Capture the cell that displays the provided text and extract its [X, Y] central coordinate. 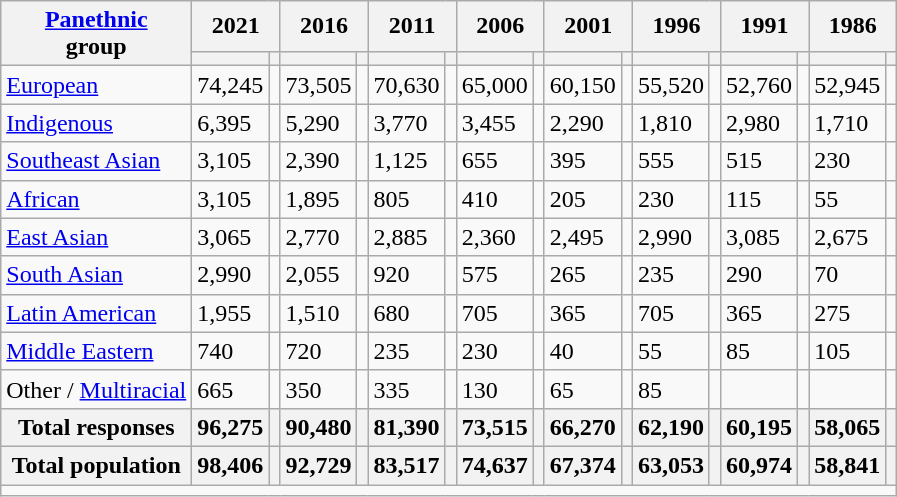
575 [494, 275]
720 [318, 351]
58,065 [848, 427]
90,480 [318, 427]
2,390 [318, 161]
East Asian [96, 237]
1991 [765, 26]
6,395 [230, 123]
2,055 [318, 275]
Latin American [96, 313]
81,390 [406, 427]
62,190 [670, 427]
115 [760, 199]
Total population [96, 465]
665 [230, 389]
555 [670, 161]
92,729 [318, 465]
350 [318, 389]
3,770 [406, 123]
805 [406, 199]
3,065 [230, 237]
67,374 [582, 465]
2,495 [582, 237]
680 [406, 313]
1,955 [230, 313]
Southeast Asian [96, 161]
275 [848, 313]
Other / Multiracial [96, 389]
2,290 [582, 123]
265 [582, 275]
515 [760, 161]
290 [760, 275]
African [96, 199]
3,455 [494, 123]
65,000 [494, 85]
60,195 [760, 427]
2006 [500, 26]
83,517 [406, 465]
205 [582, 199]
410 [494, 199]
40 [582, 351]
655 [494, 161]
52,760 [760, 85]
74,245 [230, 85]
70,630 [406, 85]
Middle Eastern [96, 351]
55,520 [670, 85]
Indigenous [96, 123]
2,770 [318, 237]
2,675 [848, 237]
1,895 [318, 199]
920 [406, 275]
63,053 [670, 465]
2021 [236, 26]
395 [582, 161]
740 [230, 351]
98,406 [230, 465]
South Asian [96, 275]
5,290 [318, 123]
1,510 [318, 313]
European [96, 85]
1,810 [670, 123]
Panethnicgroup [96, 34]
1,125 [406, 161]
60,974 [760, 465]
70 [848, 275]
105 [848, 351]
52,945 [848, 85]
2,885 [406, 237]
1996 [676, 26]
130 [494, 389]
73,505 [318, 85]
2001 [588, 26]
58,841 [848, 465]
66,270 [582, 427]
96,275 [230, 427]
3,085 [760, 237]
2011 [412, 26]
2016 [324, 26]
335 [406, 389]
73,515 [494, 427]
60,150 [582, 85]
74,637 [494, 465]
65 [582, 389]
1986 [853, 26]
2,980 [760, 123]
2,360 [494, 237]
1,710 [848, 123]
Total responses [96, 427]
